Return (x, y) of the center of cell containing provided text 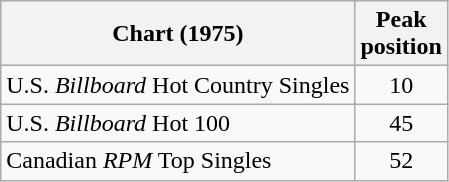
Canadian RPM Top Singles (178, 161)
Chart (1975) (178, 34)
U.S. Billboard Hot 100 (178, 123)
10 (401, 85)
Peakposition (401, 34)
52 (401, 161)
45 (401, 123)
U.S. Billboard Hot Country Singles (178, 85)
